Extract the [x, y] coordinate from the center of the cell holding the provided text.  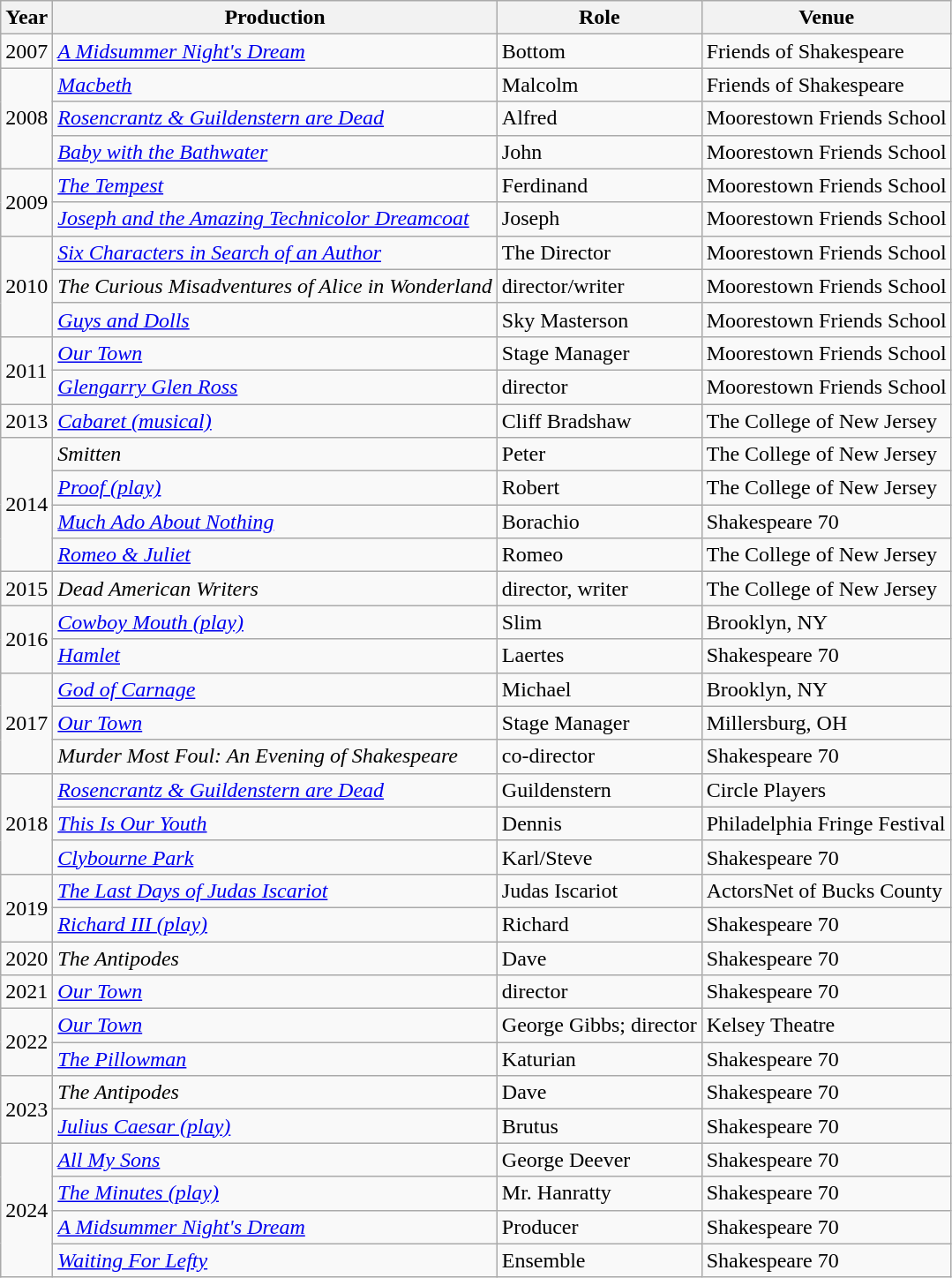
God of Carnage [275, 689]
2010 [26, 286]
Sky Masterson [599, 319]
director/writer [599, 286]
Ferdinand [599, 185]
Millersburg, OH [826, 723]
2011 [26, 370]
Richard [599, 924]
The Pillowman [275, 1059]
The Tempest [275, 185]
Kelsey Theatre [826, 1026]
Production [275, 18]
2015 [26, 589]
2021 [26, 992]
2020 [26, 958]
Guys and Dolls [275, 319]
Romeo [599, 555]
Robert [599, 488]
2018 [26, 823]
Ensemble [599, 1260]
Smitten [275, 455]
All My Sons [275, 1160]
Cabaret (musical) [275, 421]
Circle Players [826, 790]
Year [26, 18]
Clybourne Park [275, 857]
Mr. Hanratty [599, 1193]
Romeo & Juliet [275, 555]
2024 [26, 1210]
Michael [599, 689]
2022 [26, 1042]
Malcolm [599, 85]
Slim [599, 622]
Julius Caesar (play) [275, 1126]
director, writer [599, 589]
Joseph [599, 219]
Borachio [599, 522]
Laertes [599, 656]
2019 [26, 907]
John [599, 152]
2007 [26, 51]
The Curious Misadventures of Alice in Wonderland [275, 286]
2013 [26, 421]
Richard III (play) [275, 924]
Cowboy Mouth (play) [275, 622]
Judas Iscariot [599, 891]
Joseph and the Amazing Technicolor Dreamcoat [275, 219]
The Minutes (play) [275, 1193]
Murder Most Foul: An Evening of Shakespeare [275, 756]
Much Ado About Nothing [275, 522]
Philadelphia Fringe Festival [826, 823]
The Director [599, 252]
2016 [26, 639]
Hamlet [275, 656]
Peter [599, 455]
Guildenstern [599, 790]
Alfred [599, 118]
Karl/Steve [599, 857]
Dennis [599, 823]
2023 [26, 1109]
Role [599, 18]
2017 [26, 723]
Brutus [599, 1126]
Proof (play) [275, 488]
co-director [599, 756]
Katurian [599, 1059]
Cliff Bradshaw [599, 421]
Glengarry Glen Ross [275, 387]
Six Characters in Search of an Author [275, 252]
George Deever [599, 1160]
The Last Days of Judas Iscariot [275, 891]
Waiting For Lefty [275, 1260]
Baby with the Bathwater [275, 152]
2008 [26, 118]
Producer [599, 1227]
2009 [26, 202]
Dead American Writers [275, 589]
This Is Our Youth [275, 823]
ActorsNet of Bucks County [826, 891]
Bottom [599, 51]
Venue [826, 18]
2014 [26, 505]
Macbeth [275, 85]
George Gibbs; director [599, 1026]
